Find where the given text appears and provide that cell's center as (x, y) coordinate. 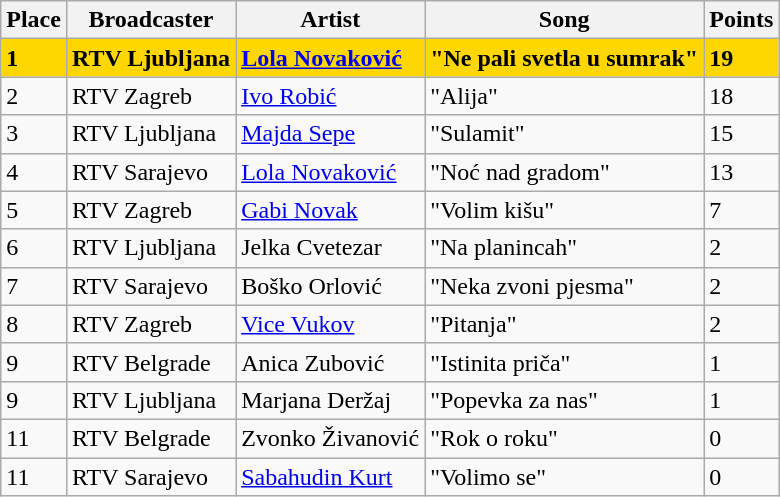
Boško Orlović (330, 286)
8 (34, 324)
"Sulamit" (564, 134)
Place (34, 20)
19 (742, 58)
"Noć nad gradom" (564, 172)
Artist (330, 20)
"Volimo se" (564, 477)
Points (742, 20)
"Volim kišu" (564, 210)
13 (742, 172)
Broadcaster (150, 20)
"Pitanja" (564, 324)
5 (34, 210)
"Rok o roku" (564, 438)
3 (34, 134)
18 (742, 96)
Anica Zubović (330, 362)
6 (34, 248)
Gabi Novak (330, 210)
Song (564, 20)
Ivo Robić (330, 96)
Sabahudin Kurt (330, 477)
Majda Sepe (330, 134)
"Neka zvoni pjesma" (564, 286)
4 (34, 172)
15 (742, 134)
Vice Vukov (330, 324)
Marjana Deržaj (330, 400)
Zvonko Živanović (330, 438)
"Na planincah" (564, 248)
Jelka Cvetezar (330, 248)
"Istinita priča" (564, 362)
"Ne pali svetla u sumrak" (564, 58)
"Alija" (564, 96)
"Popevka za nas" (564, 400)
